Locate the cell with the specified text and output its (x, y) center coordinate. 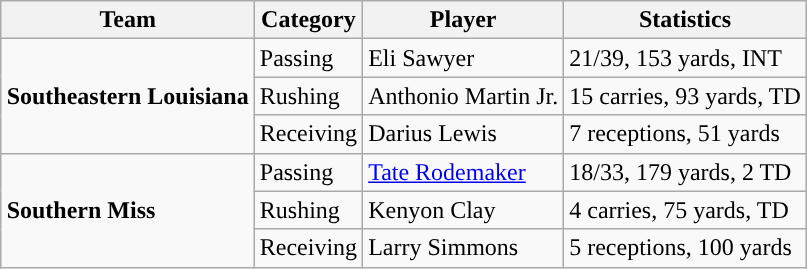
Tate Rodemaker (464, 172)
Eli Sawyer (464, 58)
Southeastern Louisiana (128, 96)
Category (308, 20)
21/39, 153 yards, INT (686, 58)
Southern Miss (128, 210)
18/33, 179 yards, 2 TD (686, 172)
15 carries, 93 yards, TD (686, 96)
Statistics (686, 20)
5 receptions, 100 yards (686, 248)
Anthonio Martin Jr. (464, 96)
Player (464, 20)
Kenyon Clay (464, 210)
Team (128, 20)
Larry Simmons (464, 248)
4 carries, 75 yards, TD (686, 210)
7 receptions, 51 yards (686, 134)
Darius Lewis (464, 134)
